From the cell containing the given text, extract its center point as [x, y] coordinate. 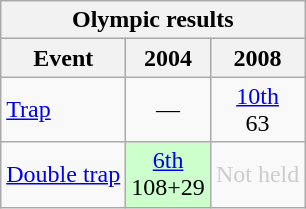
Event [64, 58]
10th63 [257, 110]
Not held [257, 174]
Double trap [64, 174]
— [168, 110]
Trap [64, 110]
6th108+29 [168, 174]
2004 [168, 58]
2008 [257, 58]
Olympic results [153, 20]
